Scan for the cell matching the given text and deliver its [x, y] coordinate at center. 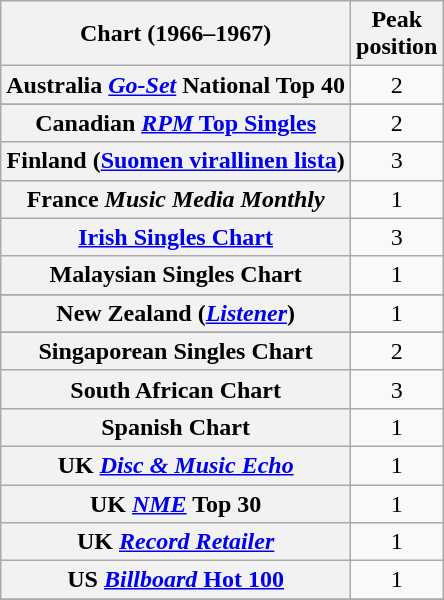
Irish Singles Chart [176, 237]
Malaysian Singles Chart [176, 275]
UK NME Top 30 [176, 503]
New Zealand (Listener) [176, 313]
US Billboard Hot 100 [176, 580]
UK Record Retailer [176, 542]
Spanish Chart [176, 427]
France Music Media Monthly [176, 199]
Peakposition [397, 34]
UK Disc & Music Echo [176, 465]
Australia Go-Set National Top 40 [176, 85]
Finland (Suomen virallinen lista) [176, 161]
Chart (1966–1967) [176, 34]
Singaporean Singles Chart [176, 351]
Canadian RPM Top Singles [176, 123]
South African Chart [176, 389]
